Scan for the cell matching the given text and deliver its (x, y) coordinate at center. 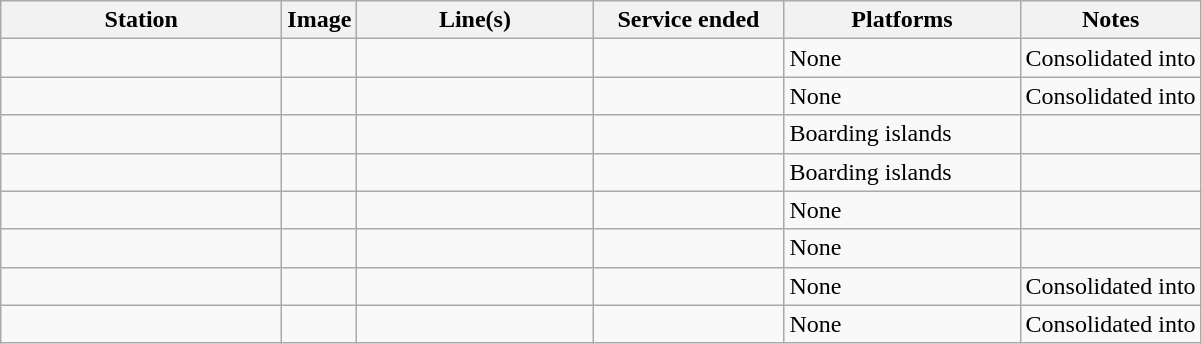
Line(s) (475, 20)
Service ended (688, 20)
Image (320, 20)
Notes (1110, 20)
Platforms (902, 20)
Station (142, 20)
